Pinpoint the cell where the given text exists, returning its (x, y) midpoint coordinate. 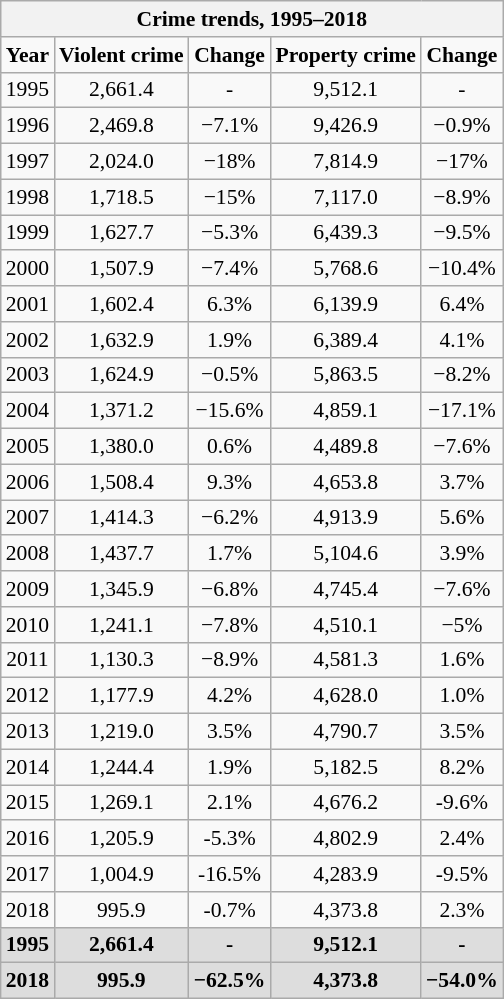
2.3% (462, 910)
1,437.7 (122, 554)
1996 (28, 126)
-9.5% (462, 874)
6,389.4 (346, 340)
4,510.1 (346, 625)
-5.3% (230, 839)
2016 (28, 839)
1,177.9 (122, 696)
−0.5% (230, 375)
1,269.1 (122, 803)
−17.1% (462, 411)
4,676.2 (346, 803)
1,718.5 (122, 197)
1997 (28, 162)
1,205.9 (122, 839)
4,745.4 (346, 589)
2012 (28, 696)
1,004.9 (122, 874)
5,182.5 (346, 767)
2014 (28, 767)
−0.9% (462, 126)
Violent crime (122, 55)
6.4% (462, 304)
Year (28, 55)
4,489.8 (346, 447)
2002 (28, 340)
9.3% (230, 482)
−5.3% (230, 233)
3.9% (462, 554)
−62.5% (230, 981)
2015 (28, 803)
5,863.5 (346, 375)
2011 (28, 660)
2004 (28, 411)
−18% (230, 162)
-16.5% (230, 874)
4,653.8 (346, 482)
5,104.6 (346, 554)
1,371.2 (122, 411)
−7.4% (230, 269)
4,802.9 (346, 839)
4,859.1 (346, 411)
0.6% (230, 447)
6.3% (230, 304)
2005 (28, 447)
2010 (28, 625)
−15% (230, 197)
5,768.6 (346, 269)
-0.7% (230, 910)
3.7% (462, 482)
6,439.3 (346, 233)
4.2% (230, 696)
5.6% (462, 518)
Crime trends, 1995–2018 (252, 19)
1,244.4 (122, 767)
1,380.0 (122, 447)
4,283.9 (346, 874)
−9.5% (462, 233)
2013 (28, 732)
1,219.0 (122, 732)
1,241.1 (122, 625)
2017 (28, 874)
1,345.9 (122, 589)
1.7% (230, 554)
4.1% (462, 340)
2007 (28, 518)
7,117.0 (346, 197)
6,139.9 (346, 304)
−7.1% (230, 126)
2.1% (230, 803)
9,426.9 (346, 126)
2009 (28, 589)
2003 (28, 375)
1,414.3 (122, 518)
2001 (28, 304)
−7.8% (230, 625)
1,632.9 (122, 340)
1,508.4 (122, 482)
4,913.9 (346, 518)
−6.2% (230, 518)
-9.6% (462, 803)
−17% (462, 162)
1,602.4 (122, 304)
2006 (28, 482)
1,624.9 (122, 375)
7,814.9 (346, 162)
1999 (28, 233)
2,469.8 (122, 126)
−15.6% (230, 411)
2,024.0 (122, 162)
8.2% (462, 767)
1,627.7 (122, 233)
−8.2% (462, 375)
−5% (462, 625)
2000 (28, 269)
1998 (28, 197)
Property crime (346, 55)
2.4% (462, 839)
2008 (28, 554)
−54.0% (462, 981)
4,628.0 (346, 696)
1.6% (462, 660)
4,790.7 (346, 732)
1,507.9 (122, 269)
4,581.3 (346, 660)
1.0% (462, 696)
−6.8% (230, 589)
1,130.3 (122, 660)
−10.4% (462, 269)
